From the cell containing the given text, extract its center point as (X, Y) coordinate. 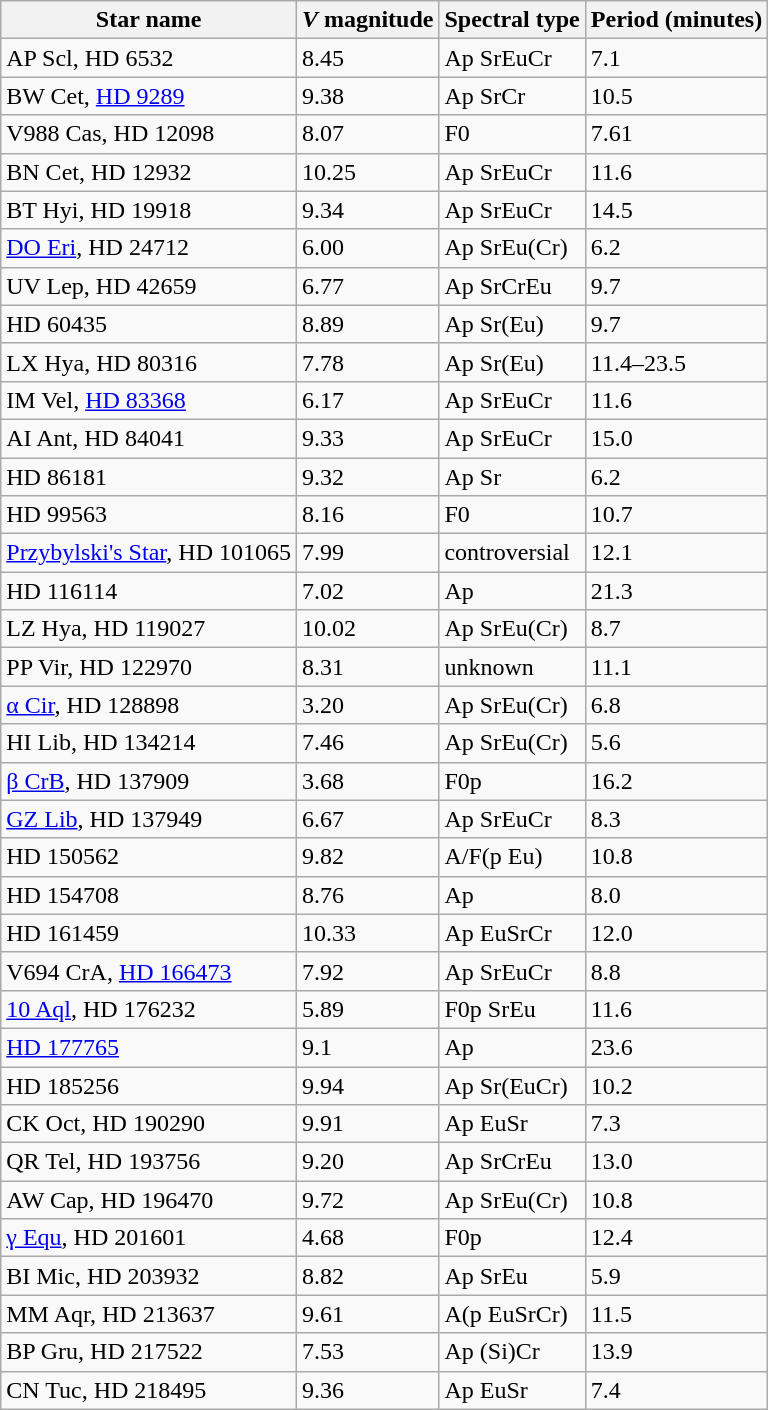
11.1 (676, 667)
QR Tel, HD 193756 (149, 1162)
UV Lep, HD 42659 (149, 286)
HD 116114 (149, 591)
HD 60435 (149, 324)
HI Lib, HD 134214 (149, 743)
9.20 (368, 1162)
Star name (149, 20)
8.3 (676, 819)
AP Scl, HD 6532 (149, 58)
9.32 (368, 477)
HD 177765 (149, 1047)
F0p SrEu (512, 1009)
A(p EuSrCr) (512, 1314)
IM Vel, HD 83368 (149, 400)
Ap Sr(EuCr) (512, 1085)
HD 86181 (149, 477)
5.89 (368, 1009)
A/F(p Eu) (512, 857)
8.7 (676, 629)
HD 99563 (149, 515)
11.4–23.5 (676, 362)
23.6 (676, 1047)
7.99 (368, 553)
8.76 (368, 895)
11.5 (676, 1314)
4.68 (368, 1238)
γ Equ, HD 201601 (149, 1238)
8.89 (368, 324)
Ap (Si)Cr (512, 1352)
8.0 (676, 895)
CN Tuc, HD 218495 (149, 1390)
Ap SrEu (512, 1276)
controversial (512, 553)
7.78 (368, 362)
BW Cet, HD 9289 (149, 96)
10.5 (676, 96)
α Cir, HD 128898 (149, 705)
6.67 (368, 819)
β CrB, HD 137909 (149, 781)
LZ Hya, HD 119027 (149, 629)
10.02 (368, 629)
8.8 (676, 971)
6.8 (676, 705)
8.31 (368, 667)
15.0 (676, 438)
9.38 (368, 96)
7.61 (676, 134)
8.82 (368, 1276)
BT Hyi, HD 19918 (149, 210)
7.4 (676, 1390)
10.2 (676, 1085)
7.92 (368, 971)
unknown (512, 667)
6.17 (368, 400)
8.16 (368, 515)
HD 150562 (149, 857)
HD 185256 (149, 1085)
V magnitude (368, 20)
9.72 (368, 1200)
5.6 (676, 743)
8.07 (368, 134)
14.5 (676, 210)
HD 154708 (149, 895)
7.53 (368, 1352)
DO Eri, HD 24712 (149, 248)
V694 CrA, HD 166473 (149, 971)
MM Aqr, HD 213637 (149, 1314)
LX Hya, HD 80316 (149, 362)
16.2 (676, 781)
7.02 (368, 591)
9.36 (368, 1390)
10.33 (368, 933)
8.45 (368, 58)
BI Mic, HD 203932 (149, 1276)
12.0 (676, 933)
3.68 (368, 781)
V988 Cas, HD 12098 (149, 134)
6.77 (368, 286)
GZ Lib, HD 137949 (149, 819)
9.91 (368, 1124)
10.25 (368, 172)
BN Cet, HD 12932 (149, 172)
Ap Sr (512, 477)
5.9 (676, 1276)
PP Vir, HD 122970 (149, 667)
Przybylski's Star, HD 101065 (149, 553)
9.61 (368, 1314)
CK Oct, HD 190290 (149, 1124)
7.1 (676, 58)
21.3 (676, 591)
9.1 (368, 1047)
3.20 (368, 705)
BP Gru, HD 217522 (149, 1352)
7.3 (676, 1124)
HD 161459 (149, 933)
12.1 (676, 553)
7.46 (368, 743)
AI Ant, HD 84041 (149, 438)
Spectral type (512, 20)
12.4 (676, 1238)
13.0 (676, 1162)
9.33 (368, 438)
10.7 (676, 515)
6.00 (368, 248)
10 Aql, HD 176232 (149, 1009)
13.9 (676, 1352)
Ap SrCr (512, 96)
Ap EuSrCr (512, 933)
9.82 (368, 857)
9.34 (368, 210)
9.94 (368, 1085)
AW Cap, HD 196470 (149, 1200)
Period (minutes) (676, 20)
